Capture the cell that displays the provided text and extract its (X, Y) central coordinate. 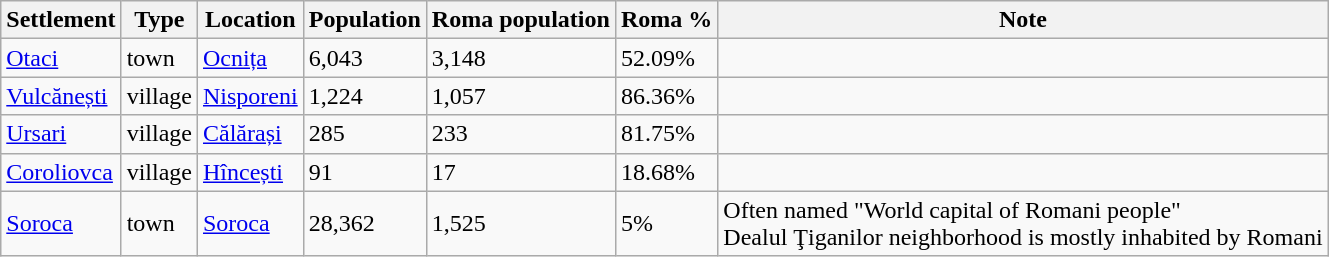
Population (364, 20)
Ursari (61, 134)
233 (520, 134)
1,057 (520, 96)
3,148 (520, 58)
1,525 (520, 224)
Ocnița (250, 58)
18.68% (666, 172)
Type (159, 20)
Note (1023, 20)
17 (520, 172)
1,224 (364, 96)
86.36% (666, 96)
28,362 (364, 224)
6,043 (364, 58)
52.09% (666, 58)
Călărași (250, 134)
Vulcănești (61, 96)
Nisporeni (250, 96)
285 (364, 134)
Otaci (61, 58)
Often named "World capital of Romani people"Dealul Ţiganilor neighborhood is mostly inhabited by Romani (1023, 224)
5% (666, 224)
Location (250, 20)
Settlement (61, 20)
Coroliovca (61, 172)
Hîncești (250, 172)
91 (364, 172)
81.75% (666, 134)
Roma % (666, 20)
Roma population (520, 20)
